Output the [x, y] coordinate of the center of the cell containing the given text.  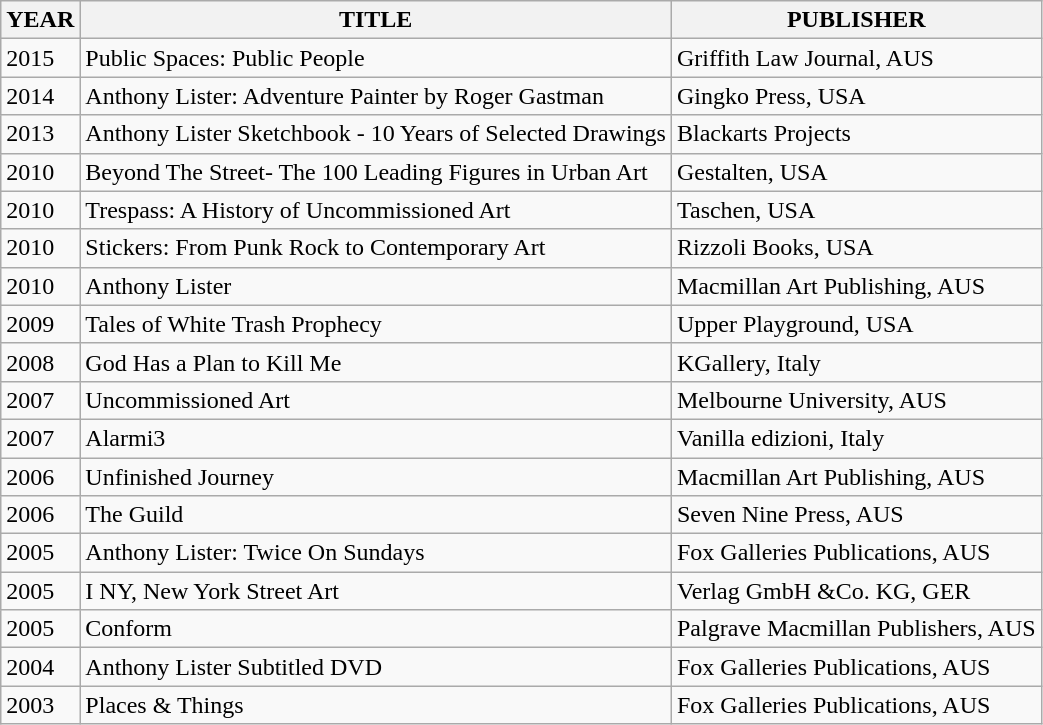
Beyond The Street- The 100 Leading Figures in Urban Art [376, 172]
Anthony Lister [376, 286]
TITLE [376, 20]
Anthony Lister: Adventure Painter by Roger Gastman [376, 96]
Stickers: From Punk Rock to Contemporary Art [376, 248]
2009 [40, 324]
KGallery, Italy [856, 362]
Rizzoli Books, USA [856, 248]
Unfinished Journey [376, 477]
Public Spaces: Public People [376, 58]
2014 [40, 96]
Tales of White Trash Prophecy [376, 324]
YEAR [40, 20]
Anthony Lister Sketchbook - 10 Years of Selected Drawings [376, 134]
Alarmi3 [376, 438]
Places & Things [376, 705]
2004 [40, 667]
Anthony Lister Subtitled DVD [376, 667]
PUBLISHER [856, 20]
Melbourne University, AUS [856, 400]
Upper Playground, USA [856, 324]
2015 [40, 58]
Griffith Law Journal, AUS [856, 58]
God Has a Plan to Kill Me [376, 362]
Vanilla edizioni, Italy [856, 438]
Verlag GmbH &Co. KG, GER [856, 591]
2008 [40, 362]
Taschen, USA [856, 210]
I NY, New York Street Art [376, 591]
2013 [40, 134]
Blackarts Projects [856, 134]
Seven Nine Press, AUS [856, 515]
Trespass: A History of Uncommissioned Art [376, 210]
Palgrave Macmillan Publishers, AUS [856, 629]
Gestalten, USA [856, 172]
The Guild [376, 515]
Anthony Lister: Twice On Sundays [376, 553]
Gingko Press, USA [856, 96]
Conform [376, 629]
2003 [40, 705]
Uncommissioned Art [376, 400]
